Search for the cell housing the specified text and yield its (X, Y) center coordinate. 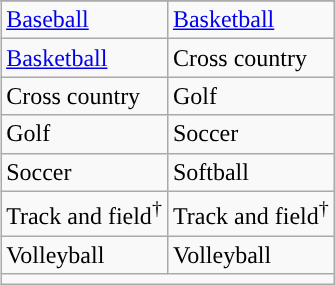
Baseball (84, 20)
Softball (250, 172)
